Locate the cell with the specified text and output its [x, y] center coordinate. 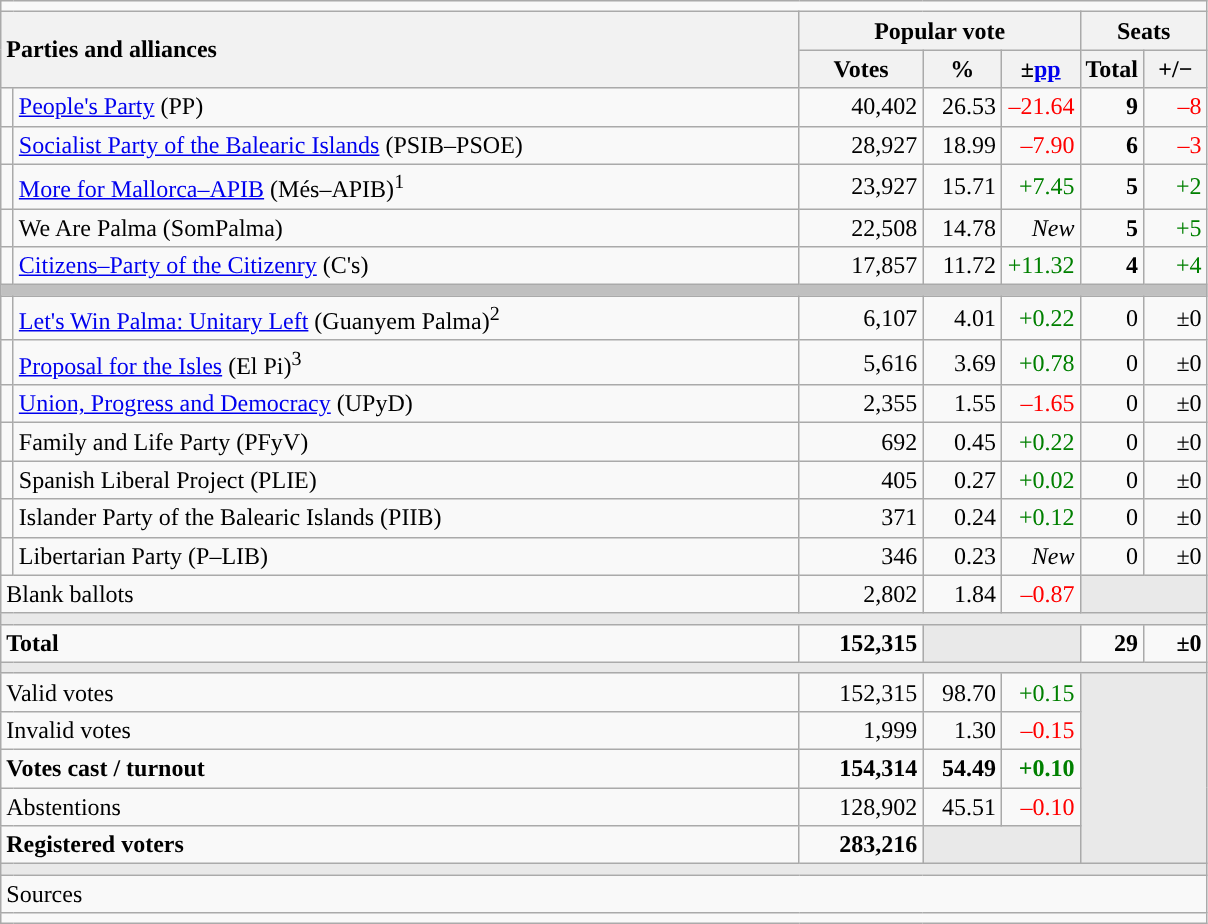
26.53 [962, 107]
45.51 [962, 807]
Popular vote [940, 31]
18.99 [962, 145]
2,802 [861, 594]
2,355 [861, 404]
Sources [604, 894]
0.27 [962, 480]
Let's Win Palma: Unitary Left (Guanyem Palma)2 [406, 318]
1.55 [962, 404]
3.69 [962, 362]
Seats [1144, 31]
People's Party (PP) [406, 107]
–3 [1176, 145]
98.70 [962, 692]
22,508 [861, 228]
–1.65 [1040, 404]
154,314 [861, 769]
54.49 [962, 769]
Valid votes [400, 692]
Socialist Party of the Balearic Islands (PSIB–PSOE) [406, 145]
0.24 [962, 518]
11.72 [962, 266]
–0.10 [1040, 807]
Spanish Liberal Project (PLIE) [406, 480]
+0.15 [1040, 692]
Proposal for the Isles (El Pi)3 [406, 362]
Invalid votes [400, 731]
128,902 [861, 807]
346 [861, 556]
+/− [1176, 69]
Islander Party of the Balearic Islands (PIIB) [406, 518]
6,107 [861, 318]
–7.90 [1040, 145]
283,216 [861, 845]
+11.32 [1040, 266]
Parties and alliances [400, 50]
+4 [1176, 266]
Citizens–Party of the Citizenry (C's) [406, 266]
6 [1112, 145]
We Are Palma (SomPalma) [406, 228]
0.45 [962, 442]
5,616 [861, 362]
+0.10 [1040, 769]
371 [861, 518]
% [962, 69]
–0.15 [1040, 731]
Votes cast / turnout [400, 769]
Union, Progress and Democracy (UPyD) [406, 404]
15.71 [962, 186]
Votes [861, 69]
–8 [1176, 107]
+0.02 [1040, 480]
0.23 [962, 556]
1,999 [861, 731]
17,857 [861, 266]
28,927 [861, 145]
+5 [1176, 228]
29 [1112, 643]
Abstentions [400, 807]
+0.12 [1040, 518]
More for Mallorca–APIB (Més–APIB)1 [406, 186]
1.30 [962, 731]
4 [1112, 266]
+0.78 [1040, 362]
405 [861, 480]
1.84 [962, 594]
Blank ballots [400, 594]
Family and Life Party (PFyV) [406, 442]
4.01 [962, 318]
+7.45 [1040, 186]
Libertarian Party (P–LIB) [406, 556]
40,402 [861, 107]
±pp [1040, 69]
–21.64 [1040, 107]
9 [1112, 107]
Registered voters [400, 845]
14.78 [962, 228]
+2 [1176, 186]
–0.87 [1040, 594]
23,927 [861, 186]
692 [861, 442]
